Identify which cell holds the provided text, then report its (x, y) central coordinate. 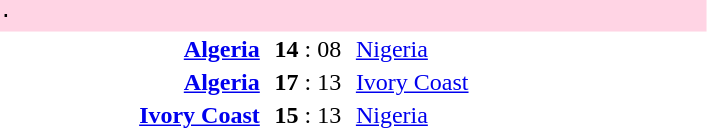
Ivory Coast (484, 83)
17 : 13 (308, 83)
14 : 08 (308, 49)
Nigeria (484, 49)
⋅ (353, 16)
